Output the [x, y] coordinate of the center of the cell containing the given text.  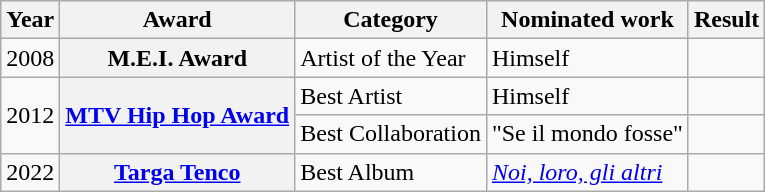
Year [30, 20]
"Se il mondo fosse" [587, 134]
Best Album [391, 172]
Targa Tenco [178, 172]
Award [178, 20]
2008 [30, 58]
Artist of the Year [391, 58]
M.E.I. Award [178, 58]
Nominated work [587, 20]
Best Artist [391, 96]
2022 [30, 172]
Best Collaboration [391, 134]
Result [726, 20]
MTV Hip Hop Award [178, 115]
Noi, loro, gli altri [587, 172]
Category [391, 20]
2012 [30, 115]
